For the text-containing cell, return its midpoint in (x, y) coordinate format. 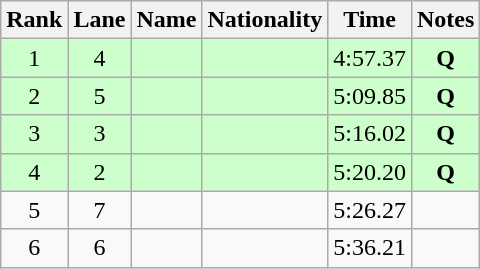
5:26.27 (370, 210)
Time (370, 20)
5:20.20 (370, 172)
Nationality (265, 20)
Lane (100, 20)
Rank (34, 20)
Name (166, 20)
5:16.02 (370, 134)
5:09.85 (370, 96)
5:36.21 (370, 248)
1 (34, 58)
4:57.37 (370, 58)
Notes (445, 20)
7 (100, 210)
